Return [X, Y] of the center of cell containing provided text 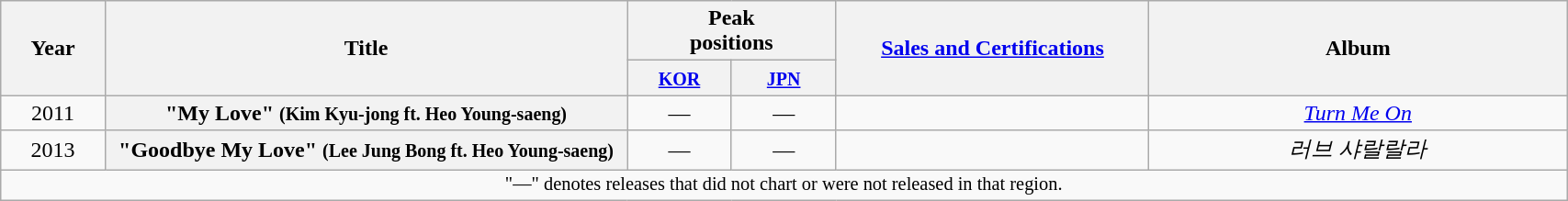
Turn Me On [1358, 113]
Sales and Certifications [992, 48]
Album [1358, 48]
2011 [53, 113]
"—" denotes releases that did not chart or were not released in that region. [784, 184]
2013 [53, 151]
Title [366, 48]
Peakpositions [731, 31]
러브 샤랄랄라 [1358, 151]
"My Love" (Kim Kyu-jong ft. Heo Young-saeng) [366, 113]
"Goodbye My Love" (Lee Jung Bong ft. Heo Young-saeng) [366, 151]
Year [53, 48]
KOR [680, 78]
JPN [784, 78]
